Return the [x, y] coordinate for the center point of the cell that contains the specified text.  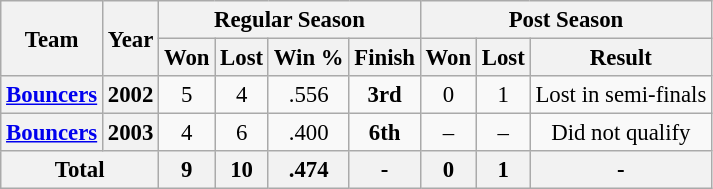
Team [52, 38]
5 [187, 95]
.400 [308, 133]
Win % [308, 58]
Result [620, 58]
2003 [130, 133]
Lost in semi-finals [620, 95]
Post Season [566, 20]
Did not qualify [620, 133]
3rd [384, 95]
.556 [308, 95]
9 [187, 170]
6 [242, 133]
Regular Season [290, 20]
6th [384, 133]
Finish [384, 58]
.474 [308, 170]
2002 [130, 95]
Year [130, 38]
10 [242, 170]
Total [80, 170]
